Provide the (x, y) coordinate of the cell's center where the given text is located.  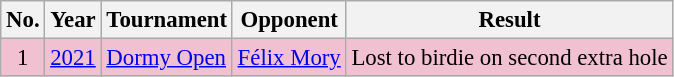
1 (23, 58)
Result (510, 20)
2021 (73, 58)
Dormy Open (166, 58)
Year (73, 20)
No. (23, 20)
Félix Mory (289, 58)
Tournament (166, 20)
Opponent (289, 20)
Lost to birdie on second extra hole (510, 58)
